Identify which cell holds the provided text, then report its (X, Y) central coordinate. 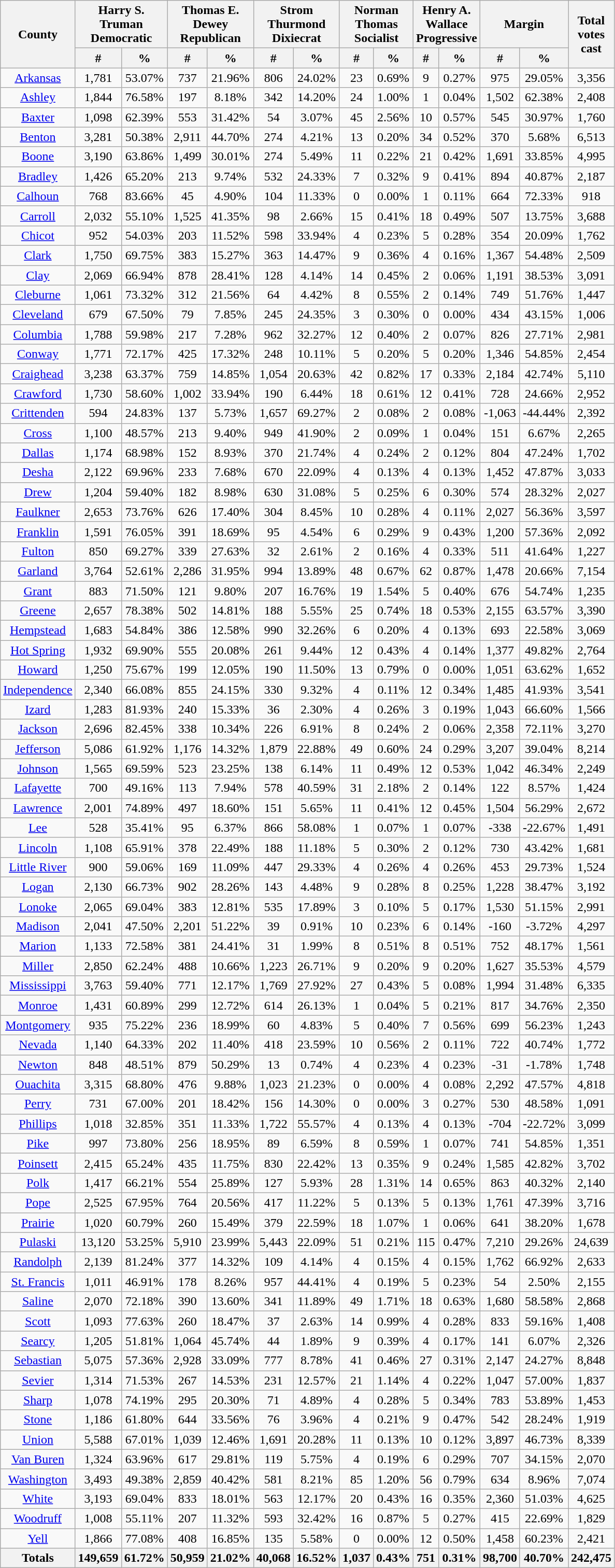
50.38% (144, 137)
1,627 (499, 966)
3.96% (316, 1420)
8.26% (230, 1282)
39.04% (544, 749)
1,591 (98, 531)
Logan (38, 887)
115 (426, 1242)
89 (274, 1143)
55.10% (144, 216)
11.89% (316, 1301)
52.61% (144, 571)
-160 (499, 927)
476 (188, 1084)
20.30% (230, 1400)
69.75% (144, 255)
51.76% (544, 295)
66.21% (144, 1183)
24.33% (316, 176)
Hempstead (38, 631)
1,002 (188, 394)
49.16% (144, 788)
Totals (38, 1558)
Lonoke (38, 907)
2,032 (98, 216)
Lafayette (38, 788)
1,051 (499, 670)
0.91% (316, 927)
2,696 (98, 729)
2,069 (98, 275)
61.92% (144, 749)
64.33% (144, 1045)
Chicot (38, 235)
1,502 (499, 97)
169 (188, 867)
3,069 (591, 631)
Columbia (38, 334)
1,227 (591, 551)
2,859 (188, 1479)
418 (274, 1045)
598 (274, 235)
5.55% (316, 611)
8,214 (591, 749)
245 (274, 315)
59.06% (144, 867)
1,447 (591, 295)
White (38, 1499)
1,200 (499, 531)
804 (499, 453)
528 (98, 828)
2,350 (591, 1005)
8.57% (544, 788)
817 (499, 1005)
2.30% (316, 709)
Norman ThomasSocialist (376, 24)
14.20% (316, 97)
574 (499, 492)
1,994 (499, 986)
8.98% (230, 492)
532 (274, 176)
-44.44% (544, 413)
31.95% (230, 571)
50,959 (188, 1558)
879 (188, 1065)
1,351 (591, 1143)
65.91% (144, 847)
53.25% (144, 1242)
11.22% (316, 1202)
299 (188, 1005)
Johnson (38, 768)
1,054 (274, 374)
137 (188, 413)
593 (274, 1518)
24.27% (544, 1361)
Monroe (38, 1005)
65.20% (144, 176)
1,458 (499, 1538)
57.00% (544, 1380)
58.58% (544, 1301)
Phillips (38, 1124)
48.51% (144, 1065)
644 (188, 1420)
1,829 (591, 1518)
53.89% (544, 1400)
66.73% (144, 887)
1,771 (98, 354)
24.35% (316, 315)
Fulton (38, 551)
3,764 (98, 571)
1,499 (188, 157)
0.67% (394, 571)
29.73% (544, 867)
Craighead (38, 374)
58.08% (316, 828)
771 (188, 986)
553 (188, 117)
764 (188, 1202)
4,995 (591, 157)
2,187 (591, 176)
447 (274, 867)
12.58% (230, 631)
78.38% (144, 611)
59.16% (544, 1321)
918 (591, 196)
1,314 (98, 1380)
47.24% (544, 453)
1,023 (274, 1084)
82.45% (144, 729)
22.58% (544, 631)
4,625 (591, 1499)
Madison (38, 927)
127 (274, 1183)
751 (426, 1558)
312 (188, 295)
1,091 (591, 1104)
676 (499, 591)
9.74% (230, 176)
2,140 (591, 1183)
14.85% (230, 374)
33.56% (230, 1420)
5.58% (316, 1538)
55.57% (316, 1124)
Polk (38, 1183)
20.63% (316, 374)
2,415 (98, 1163)
2,408 (591, 97)
594 (98, 413)
51.22% (230, 927)
-338 (499, 828)
542 (499, 1420)
14.30% (316, 1104)
Lincoln (38, 847)
256 (188, 1143)
390 (188, 1301)
15.33% (230, 709)
855 (188, 690)
2.18% (394, 788)
0.63% (459, 1301)
1,750 (98, 255)
488 (188, 966)
Independence (38, 690)
73.76% (144, 512)
55.11% (144, 1518)
863 (499, 1183)
Strom ThurmondDixiecrat (296, 24)
Harry S. TrumanDemocratic (121, 24)
72.11% (544, 729)
41 (356, 1361)
Drew (38, 492)
990 (274, 631)
555 (188, 650)
3,597 (591, 512)
7.85% (230, 315)
21.23% (316, 1084)
53.07% (144, 78)
1,932 (98, 650)
48.17% (544, 946)
342 (274, 97)
12.05% (230, 670)
391 (188, 531)
18.60% (230, 808)
Lee (38, 828)
Cross (38, 433)
7.68% (230, 472)
18.47% (230, 1321)
1.54% (394, 591)
2,991 (591, 907)
138 (274, 768)
40.70% (544, 1558)
59.98% (144, 334)
109 (274, 1262)
Pike (38, 1143)
0.32% (394, 176)
2,184 (499, 374)
11.75% (230, 1163)
73.80% (144, 1143)
202 (188, 1045)
42.82% (544, 1163)
1,186 (98, 1420)
581 (274, 1479)
35.53% (544, 966)
Little River (38, 867)
38.47% (544, 887)
30.97% (544, 117)
34 (426, 137)
8.45% (316, 512)
156 (274, 1104)
9.40% (230, 433)
69.90% (144, 650)
2,292 (499, 1084)
12.81% (230, 907)
22.88% (316, 749)
0.59% (394, 1143)
31.42% (230, 117)
6.59% (316, 1143)
1,243 (591, 1025)
1,491 (591, 828)
32.27% (316, 334)
1,228 (499, 887)
1,367 (499, 255)
5.73% (230, 413)
866 (274, 828)
902 (188, 887)
Newton (38, 1065)
1.89% (316, 1341)
40.59% (316, 788)
51.81% (144, 1341)
2,850 (98, 966)
43.42% (544, 847)
2,360 (499, 1499)
1,837 (591, 1380)
9.32% (316, 690)
Dallas (38, 453)
13,120 (98, 1242)
28.26% (230, 887)
1,652 (591, 670)
626 (188, 512)
69.96% (144, 472)
26.71% (316, 966)
351 (188, 1124)
975 (499, 78)
60 (274, 1025)
54.03% (144, 235)
1,174 (98, 453)
11.40% (230, 1045)
330 (274, 690)
240 (188, 709)
23.99% (230, 1242)
13.60% (230, 1301)
Union (38, 1439)
42 (356, 374)
2,928 (188, 1361)
1.14% (394, 1380)
68.98% (144, 453)
40,068 (274, 1558)
217 (188, 334)
75.22% (144, 1025)
49.38% (144, 1479)
806 (274, 78)
69.59% (144, 768)
339 (188, 551)
1,424 (591, 788)
1.20% (394, 1479)
46.34% (544, 768)
24.83% (144, 413)
35.41% (144, 828)
10.34% (230, 729)
1,657 (274, 413)
20.56% (230, 1202)
Thomas E. DeweyRepublican (210, 24)
22.49% (230, 847)
20.66% (544, 571)
700 (98, 788)
1,223 (274, 966)
641 (499, 1222)
737 (188, 78)
1.99% (316, 946)
2,672 (591, 808)
Margin (524, 24)
27.71% (544, 334)
56.36% (544, 512)
Poinsett (38, 1163)
6,513 (591, 137)
408 (188, 1538)
48.58% (544, 1104)
32.26% (316, 631)
11.09% (230, 867)
Crawford (38, 394)
1,042 (499, 768)
42.74% (544, 374)
1.71% (394, 1301)
38.53% (544, 275)
47.87% (544, 472)
24.66% (544, 394)
4.42% (316, 295)
6.67% (544, 433)
3,541 (591, 690)
Mississippi (38, 986)
71.50% (144, 591)
1,525 (188, 216)
752 (499, 946)
54.84% (144, 631)
Lawrence (38, 808)
72.17% (144, 354)
1,761 (499, 1202)
0.50% (459, 1538)
201 (188, 1104)
Cleveland (38, 315)
949 (274, 433)
453 (499, 867)
9.80% (230, 591)
Conway (38, 354)
1,037 (356, 1558)
1.00% (394, 97)
16.52% (316, 1558)
11.32% (230, 1518)
22.69% (544, 1518)
-704 (499, 1124)
1,043 (499, 709)
1,011 (98, 1282)
24.02% (316, 78)
1,176 (188, 749)
141 (499, 1341)
8,339 (591, 1439)
24.15% (230, 690)
848 (98, 1065)
29.33% (316, 867)
61.80% (144, 1420)
28.41% (230, 275)
535 (274, 907)
435 (188, 1163)
11.52% (230, 235)
1,250 (98, 670)
62.38% (544, 97)
10.11% (316, 354)
1,566 (591, 709)
1,866 (98, 1538)
8.78% (316, 1361)
0.55% (394, 295)
0.65% (459, 1183)
50.29% (230, 1065)
248 (274, 354)
3,315 (98, 1084)
1,748 (591, 1065)
8.21% (316, 1479)
617 (188, 1459)
15.49% (230, 1222)
545 (499, 117)
23 (356, 78)
29.05% (544, 78)
1,680 (499, 1301)
20.28% (316, 1439)
64 (274, 295)
1,133 (98, 946)
1,452 (499, 472)
381 (188, 946)
1,730 (98, 394)
1,283 (98, 709)
2,633 (591, 1262)
741 (499, 1143)
578 (274, 788)
425 (188, 354)
1,722 (274, 1124)
707 (499, 1459)
41.35% (230, 216)
Benton (38, 137)
Izard (38, 709)
38.20% (544, 1222)
7,210 (499, 1242)
2.66% (316, 216)
60.89% (144, 1005)
15.27% (230, 255)
17.40% (230, 512)
1,204 (98, 492)
3,763 (98, 986)
3,493 (98, 1479)
0.36% (394, 255)
6.37% (230, 828)
54.48% (544, 255)
2.63% (316, 1321)
8.18% (230, 97)
386 (188, 631)
41.90% (316, 433)
33.85% (544, 157)
231 (274, 1380)
72.18% (144, 1301)
2,001 (98, 808)
13.75% (544, 216)
670 (274, 472)
3,190 (98, 157)
5,443 (274, 1242)
0.52% (459, 137)
Saline (38, 1301)
3,270 (591, 729)
31.08% (316, 492)
5,075 (98, 1361)
1,098 (98, 117)
783 (499, 1400)
Sebastian (38, 1361)
32.42% (316, 1518)
51 (356, 1242)
29.26% (544, 1242)
2,326 (591, 1341)
338 (188, 729)
2,454 (591, 354)
3,099 (591, 1124)
1,565 (98, 768)
728 (499, 394)
4,297 (591, 927)
1,788 (98, 334)
507 (499, 216)
664 (499, 196)
3,033 (591, 472)
523 (188, 768)
415 (499, 1518)
722 (499, 1045)
76.58% (144, 97)
1,683 (98, 631)
60.79% (144, 1222)
1,844 (98, 97)
21.74% (316, 453)
1,140 (98, 1045)
3,702 (591, 1163)
Van Buren (38, 1459)
63.96% (144, 1459)
1,453 (591, 1400)
28.24% (544, 1420)
40.87% (544, 176)
0.61% (394, 394)
10.66% (230, 966)
1,191 (499, 275)
12.46% (230, 1439)
113 (188, 788)
4.48% (316, 887)
72.58% (144, 946)
104 (274, 196)
67.50% (144, 315)
5,110 (591, 374)
30.01% (230, 157)
21.02% (230, 1558)
40.74% (544, 1045)
2,065 (98, 907)
Marion (38, 946)
18.99% (230, 1025)
27.63% (230, 551)
994 (274, 571)
12.57% (316, 1380)
47.39% (544, 1202)
563 (274, 1499)
1,919 (591, 1420)
19 (356, 591)
Miller (38, 966)
3,238 (98, 374)
1,093 (98, 1321)
17.32% (230, 354)
47.50% (144, 927)
1,108 (98, 847)
1,235 (591, 591)
1,324 (98, 1459)
1,769 (274, 986)
-22.72% (544, 1124)
152 (188, 453)
21.96% (230, 78)
502 (188, 611)
2,249 (591, 768)
67.00% (144, 1104)
693 (499, 631)
203 (188, 235)
85 (356, 1479)
699 (499, 1025)
304 (274, 512)
0.46% (394, 1361)
51.03% (544, 1499)
56.29% (544, 808)
23.25% (230, 768)
1,377 (499, 650)
7.94% (230, 788)
1,561 (591, 946)
Clay (38, 275)
6.07% (544, 1341)
3,897 (499, 1439)
1,064 (188, 1341)
2,147 (499, 1361)
497 (188, 808)
23.59% (316, 1045)
2.50% (544, 1282)
Cleburne (38, 295)
0.99% (394, 1321)
378 (188, 847)
182 (188, 492)
2,139 (98, 1262)
11.50% (316, 670)
2,868 (591, 1301)
32.85% (144, 1124)
Howard (38, 670)
Garland (38, 571)
63.37% (144, 374)
3.07% (316, 117)
1,047 (499, 1380)
731 (98, 1104)
0.69% (394, 78)
45.74% (230, 1341)
2,764 (591, 650)
34.76% (544, 1005)
1,061 (98, 295)
66.60% (544, 709)
74.89% (144, 808)
3,091 (591, 275)
13.89% (316, 571)
18.69% (230, 531)
826 (499, 334)
-22.67% (544, 828)
33.09% (230, 1361)
Sevier (38, 1380)
135 (274, 1538)
5.93% (316, 1183)
1,702 (591, 453)
3,207 (499, 749)
66.08% (144, 690)
236 (188, 1025)
1,006 (591, 315)
1,678 (591, 1222)
Henry A. WallaceProgressive (447, 24)
883 (98, 591)
Yell (38, 1538)
128 (274, 275)
634 (499, 1479)
34.15% (544, 1459)
40.32% (544, 1183)
66.94% (144, 275)
878 (188, 275)
1,018 (98, 1124)
3,193 (98, 1499)
14.81% (230, 611)
67.01% (144, 1439)
41.64% (544, 551)
Searcy (38, 1341)
22.59% (316, 1222)
61.72% (144, 1558)
8,848 (591, 1361)
9.44% (316, 650)
199 (188, 670)
1,346 (499, 354)
18.95% (230, 1143)
5,910 (188, 1242)
4,818 (591, 1084)
5,588 (98, 1439)
Total votes cast (591, 34)
16.85% (230, 1538)
48.57% (144, 433)
Ouachita (38, 1084)
0.57% (459, 117)
0.82% (394, 374)
28.32% (544, 492)
2,653 (98, 512)
2.56% (394, 117)
17.89% (316, 907)
2,525 (98, 1202)
1,781 (98, 78)
98,700 (499, 1558)
530 (499, 1104)
Scott (38, 1321)
Hot Spring (38, 650)
1,205 (98, 1341)
3,356 (591, 78)
Franklin (38, 531)
Baxter (38, 117)
4.90% (230, 196)
242,475 (591, 1558)
54.74% (544, 591)
511 (499, 551)
24.41% (230, 946)
68.80% (144, 1084)
98 (274, 216)
Washington (38, 1479)
417 (274, 1202)
Perry (38, 1104)
1,772 (591, 1045)
121 (188, 591)
28 (356, 1183)
0.39% (394, 1341)
-1,063 (499, 413)
60.23% (544, 1538)
77.08% (144, 1538)
Pope (38, 1202)
Calhoun (38, 196)
75.67% (144, 670)
15 (356, 216)
Carroll (38, 216)
2,657 (98, 611)
County (38, 34)
66.92% (544, 1262)
1,408 (591, 1321)
9.88% (230, 1084)
0.10% (394, 907)
4.89% (316, 1400)
8.93% (230, 453)
1,585 (499, 1163)
341 (274, 1301)
4,579 (591, 966)
Grant (38, 591)
2,265 (591, 433)
67.95% (144, 1202)
749 (499, 295)
1,760 (591, 117)
83.66% (144, 196)
62.39% (144, 117)
1,681 (591, 847)
20.09% (544, 235)
40.42% (230, 1479)
18.42% (230, 1104)
63.86% (144, 157)
16.76% (316, 591)
267 (188, 1380)
1,100 (98, 433)
614 (274, 1005)
2,041 (98, 927)
122 (499, 788)
Randolph (38, 1262)
4.83% (316, 1025)
Prairie (38, 1222)
Nevada (38, 1045)
5.75% (316, 1459)
143 (274, 887)
1,008 (98, 1518)
630 (274, 492)
Faulkner (38, 512)
1.07% (394, 1222)
957 (274, 1282)
46.73% (544, 1439)
1,524 (591, 867)
5.65% (316, 808)
56 (426, 1479)
1,426 (98, 176)
Woodruff (38, 1518)
8.96% (544, 1479)
3,716 (591, 1202)
14.53% (230, 1380)
Pulaski (38, 1242)
7,154 (591, 571)
2,392 (591, 413)
Jackson (38, 729)
2,340 (98, 690)
37 (274, 1321)
81.24% (144, 1262)
24,639 (591, 1242)
830 (274, 1163)
72.33% (544, 196)
2,952 (591, 394)
2,201 (188, 927)
62 (426, 571)
6,335 (591, 986)
39 (274, 927)
768 (98, 196)
Arkansas (38, 78)
-31 (499, 1065)
1,078 (98, 1400)
Jefferson (38, 749)
900 (98, 867)
32 (274, 551)
Sharp (38, 1400)
71 (274, 1400)
377 (188, 1262)
29.81% (230, 1459)
81.93% (144, 709)
25.89% (230, 1183)
44.70% (230, 137)
71.53% (144, 1380)
Montgomery (38, 1025)
7.28% (230, 334)
679 (98, 315)
894 (499, 176)
Crittenden (38, 413)
79 (188, 315)
63.57% (544, 611)
49.82% (544, 650)
935 (98, 1025)
1,478 (499, 571)
62.24% (144, 966)
56.23% (544, 1025)
962 (274, 334)
363 (274, 255)
759 (188, 374)
Boone (38, 157)
36 (274, 709)
21.56% (230, 295)
997 (98, 1143)
76.05% (144, 531)
730 (499, 847)
51.15% (544, 907)
850 (98, 551)
434 (499, 315)
261 (274, 650)
27.92% (316, 986)
Desha (38, 472)
48 (356, 571)
197 (188, 97)
777 (274, 1361)
5.49% (316, 157)
4.54% (316, 531)
74.19% (144, 1400)
17 (426, 374)
2.61% (316, 551)
0.60% (394, 749)
3,281 (98, 137)
3,688 (591, 216)
12.72% (230, 1005)
Ashley (38, 97)
6.91% (316, 729)
65.24% (144, 1163)
Greene (38, 611)
952 (98, 235)
41.93% (544, 690)
3,390 (591, 611)
0.42% (459, 157)
2,130 (98, 887)
1,504 (499, 808)
22.42% (316, 1163)
43.15% (544, 315)
2,092 (591, 531)
354 (499, 235)
Bradley (38, 176)
2,509 (591, 255)
0.09% (394, 433)
6.14% (316, 768)
2,286 (188, 571)
44 (274, 1341)
379 (274, 1222)
2,358 (499, 729)
11.18% (316, 847)
233 (188, 472)
76 (274, 1420)
554 (188, 1183)
119 (274, 1459)
2,122 (98, 472)
1,039 (188, 1439)
26.13% (316, 1005)
31.48% (544, 986)
58.60% (144, 394)
1,530 (499, 907)
6.44% (316, 394)
7,074 (591, 1479)
5,086 (98, 749)
149,659 (98, 1558)
Clark (38, 255)
226 (274, 729)
1,879 (274, 749)
178 (188, 1282)
295 (188, 1400)
18.01% (230, 1499)
44.41% (316, 1282)
5.68% (544, 137)
-1.78% (544, 1065)
1,485 (499, 690)
46.91% (144, 1282)
73.32% (144, 295)
77.63% (144, 1321)
4.21% (316, 137)
1,020 (98, 1222)
25 (356, 611)
20 (356, 1499)
1,417 (98, 1183)
2,911 (188, 137)
1,431 (98, 1005)
2,421 (591, 1538)
3,192 (591, 887)
2,981 (591, 334)
63.62% (544, 670)
-3.72% (544, 927)
14.47% (316, 255)
Stone (38, 1420)
St. Francis (38, 1282)
1.31% (394, 1183)
20.08% (230, 650)
47.57% (544, 1084)
